For the text-containing cell, return its midpoint in [X, Y] coordinate format. 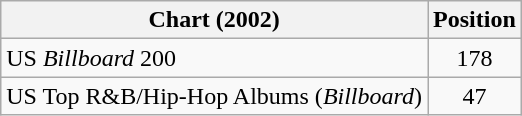
178 [475, 58]
US Top R&B/Hip-Hop Albums (Billboard) [214, 96]
47 [475, 96]
US Billboard 200 [214, 58]
Chart (2002) [214, 20]
Position [475, 20]
